Extract the [x, y] coordinate from the center of the cell holding the provided text.  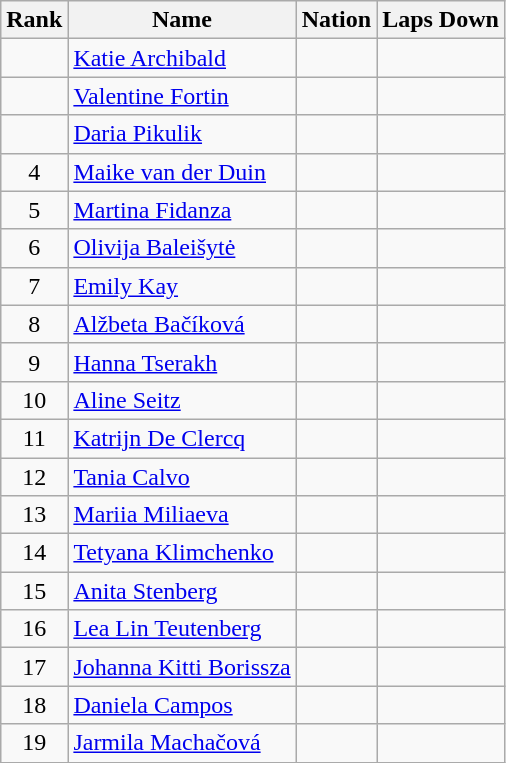
12 [34, 477]
Johanna Kitti Borissza [182, 667]
15 [34, 591]
Mariia Miliaeva [182, 515]
14 [34, 553]
4 [34, 172]
5 [34, 210]
9 [34, 362]
Name [182, 20]
13 [34, 515]
Tetyana Klimchenko [182, 553]
19 [34, 743]
10 [34, 400]
Martina Fidanza [182, 210]
Katrijn De Clercq [182, 438]
Maike van der Duin [182, 172]
Rank [34, 20]
16 [34, 629]
8 [34, 324]
18 [34, 705]
Hanna Tserakh [182, 362]
Laps Down [441, 20]
11 [34, 438]
Tania Calvo [182, 477]
Alžbeta Bačíková [182, 324]
Lea Lin Teutenberg [182, 629]
Anita Stenberg [182, 591]
Olivija Baleišytė [182, 248]
Katie Archibald [182, 58]
Nation [336, 20]
Aline Seitz [182, 400]
7 [34, 286]
17 [34, 667]
6 [34, 248]
Daria Pikulik [182, 134]
Valentine Fortin [182, 96]
Jarmila Machačová [182, 743]
Emily Kay [182, 286]
Daniela Campos [182, 705]
